Detect which cell encompasses the target text, then output its (x, y) center coordinate. 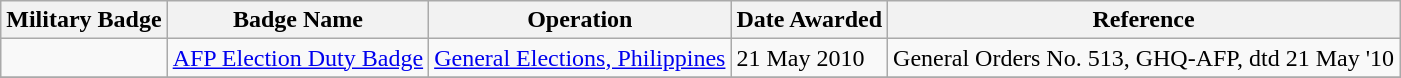
Operation (580, 20)
General Elections, Philippines (580, 58)
21 May 2010 (810, 58)
Date Awarded (810, 20)
General Orders No. 513, GHQ-AFP, dtd 21 May '10 (1144, 58)
AFP Election Duty Badge (298, 58)
Reference (1144, 20)
Military Badge (84, 20)
Badge Name (298, 20)
